Return (X, Y) of the center of cell containing provided text 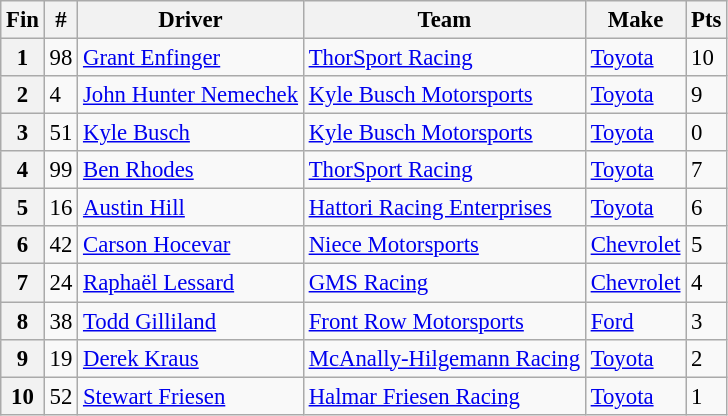
98 (60, 58)
Raphaël Lessard (191, 283)
GMS Racing (444, 283)
Carson Hocevar (191, 245)
52 (60, 396)
51 (60, 133)
8 (23, 321)
McAnally-Hilgemann Racing (444, 358)
38 (60, 321)
Make (635, 20)
Austin Hill (191, 208)
99 (60, 170)
16 (60, 208)
Pts (706, 20)
19 (60, 358)
Stewart Friesen (191, 396)
Derek Kraus (191, 358)
Todd Gilliland (191, 321)
Niece Motorsports (444, 245)
Ford (635, 321)
Kyle Busch (191, 133)
42 (60, 245)
# (60, 20)
Hattori Racing Enterprises (444, 208)
Halmar Friesen Racing (444, 396)
Grant Enfinger (191, 58)
Driver (191, 20)
Fin (23, 20)
Front Row Motorsports (444, 321)
John Hunter Nemechek (191, 95)
0 (706, 133)
24 (60, 283)
Ben Rhodes (191, 170)
Team (444, 20)
